For the text-containing cell, return its midpoint in (x, y) coordinate format. 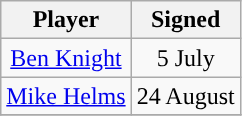
Mike Helms (66, 96)
Player (66, 20)
Signed (186, 20)
24 August (186, 96)
Ben Knight (66, 58)
5 July (186, 58)
